Find where the given text appears and provide that cell's center as [x, y] coordinate. 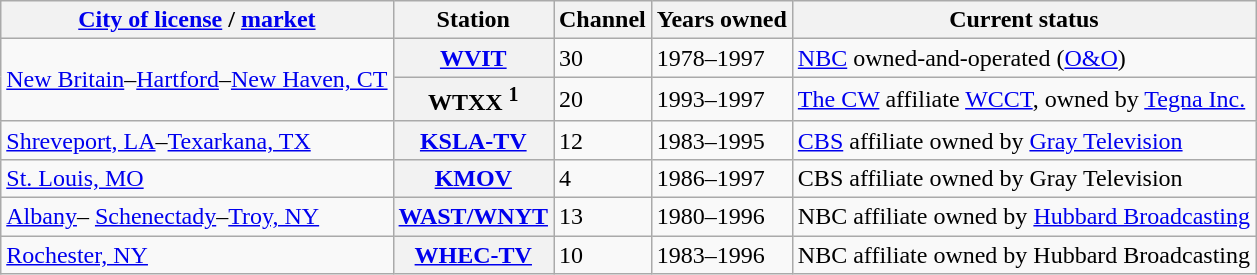
WVIT [473, 58]
Shreveport, LA–Texarkana, TX [197, 140]
City of license / market [197, 20]
The CW affiliate WCCT, owned by Tegna Inc. [1024, 100]
KSLA-TV [473, 140]
1983–1995 [722, 140]
Channel [603, 20]
WTXX 1 [473, 100]
KMOV [473, 178]
13 [603, 217]
Years owned [722, 20]
New Britain–Hartford–New Haven, CT [197, 80]
Current status [1024, 20]
WHEC-TV [473, 255]
4 [603, 178]
St. Louis, MO [197, 178]
NBC owned-and-operated (O&O) [1024, 58]
1986–1997 [722, 178]
10 [603, 255]
12 [603, 140]
Albany– Schenectady–Troy, NY [197, 217]
1983–1996 [722, 255]
1978–1997 [722, 58]
1993–1997 [722, 100]
30 [603, 58]
1980–1996 [722, 217]
Station [473, 20]
WAST/WNYT [473, 217]
Rochester, NY [197, 255]
20 [603, 100]
